Return the [x, y] coordinate for the center point of the cell that contains the specified text.  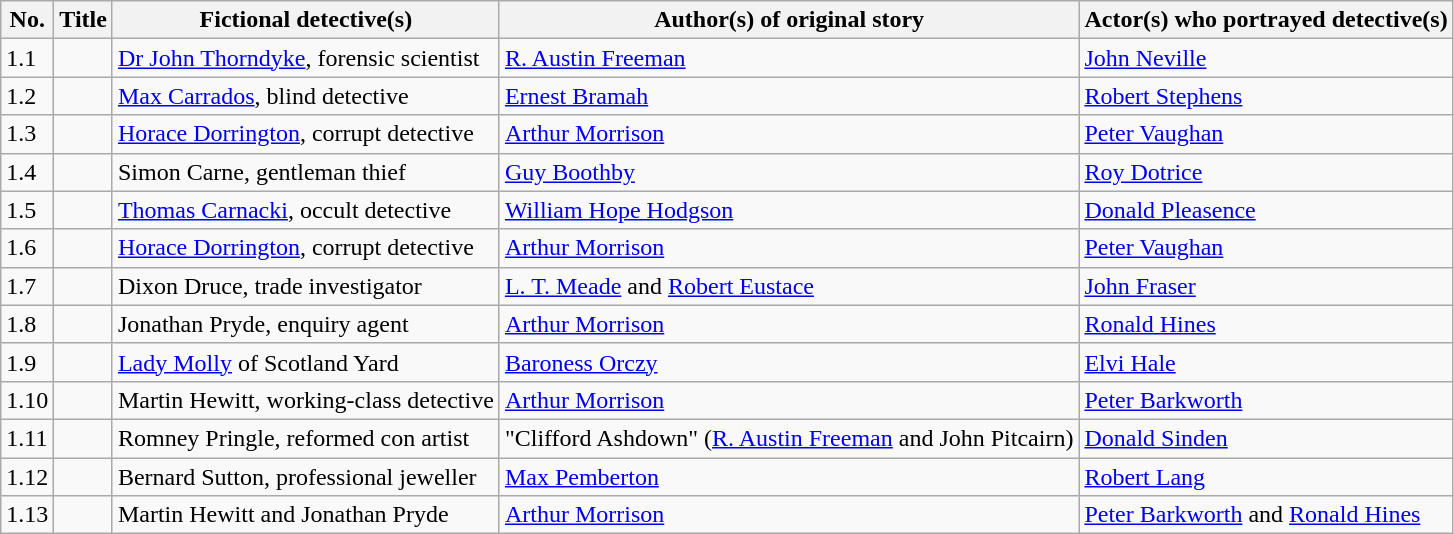
R. Austin Freeman [789, 58]
Martin Hewitt, working-class detective [306, 400]
1.4 [28, 172]
Dr John Thorndyke, forensic scientist [306, 58]
L. T. Meade and Robert Eustace [789, 286]
1.1 [28, 58]
1.10 [28, 400]
1.8 [28, 324]
1.9 [28, 362]
Dixon Druce, trade investigator [306, 286]
Title [84, 20]
Donald Pleasence [1266, 210]
Simon Carne, gentleman thief [306, 172]
Roy Dotrice [1266, 172]
Donald Sinden [1266, 438]
Fictional detective(s) [306, 20]
1.13 [28, 515]
Ernest Bramah [789, 96]
John Fraser [1266, 286]
Romney Pringle, reformed con artist [306, 438]
Peter Barkworth and Ronald Hines [1266, 515]
Guy Boothby [789, 172]
Bernard Sutton, professional jeweller [306, 477]
Max Carrados, blind detective [306, 96]
Jonathan Pryde, enquiry agent [306, 324]
No. [28, 20]
Elvi Hale [1266, 362]
Peter Barkworth [1266, 400]
1.11 [28, 438]
1.3 [28, 134]
Baroness Orczy [789, 362]
Robert Lang [1266, 477]
Lady Molly of Scotland Yard [306, 362]
1.5 [28, 210]
1.7 [28, 286]
1.12 [28, 477]
Max Pemberton [789, 477]
Thomas Carnacki, occult detective [306, 210]
John Neville [1266, 58]
William Hope Hodgson [789, 210]
Ronald Hines [1266, 324]
Martin Hewitt and Jonathan Pryde [306, 515]
Actor(s) who portrayed detective(s) [1266, 20]
1.2 [28, 96]
"Clifford Ashdown" (R. Austin Freeman and John Pitcairn) [789, 438]
1.6 [28, 248]
Author(s) of original story [789, 20]
Robert Stephens [1266, 96]
